Capture the cell that displays the provided text and extract its [X, Y] central coordinate. 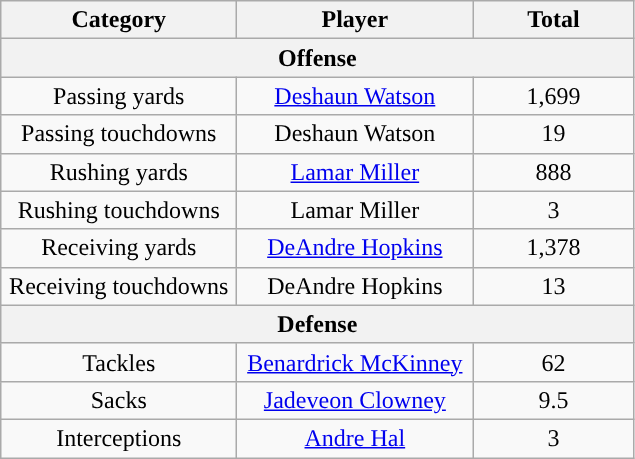
Passing touchdowns [119, 134]
888 [554, 172]
9.5 [554, 400]
Rushing yards [119, 172]
19 [554, 134]
1,378 [554, 248]
62 [554, 362]
Andre Hal [355, 438]
1,699 [554, 96]
Jadeveon Clowney [355, 400]
Receiving touchdowns [119, 286]
Passing yards [119, 96]
Defense [318, 324]
Player [355, 20]
Total [554, 20]
Rushing touchdowns [119, 210]
Tackles [119, 362]
Category [119, 20]
Sacks [119, 400]
Receiving yards [119, 248]
Benardrick McKinney [355, 362]
Offense [318, 58]
13 [554, 286]
Interceptions [119, 438]
